Locate the cell with the specified text and output its (x, y) center coordinate. 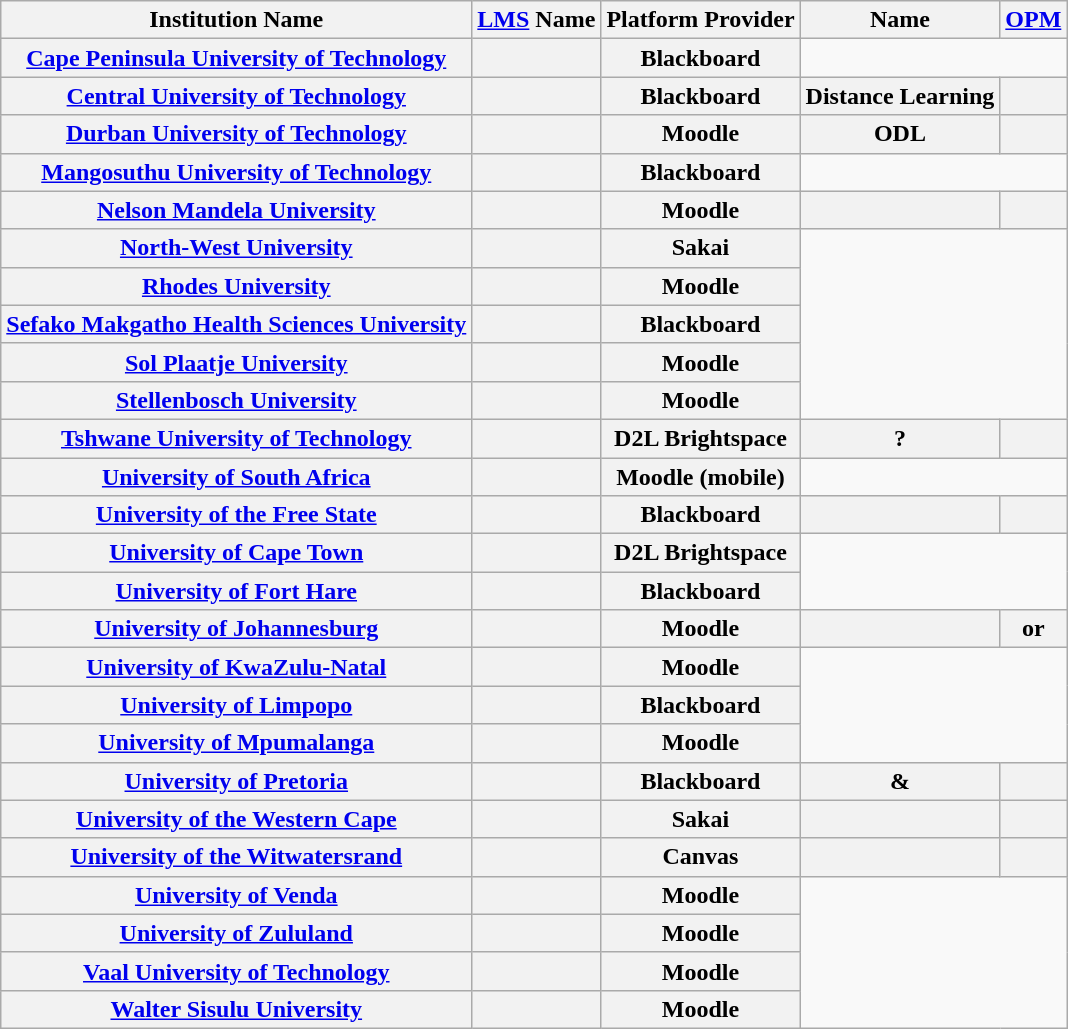
or (1034, 629)
? (900, 438)
Durban University of Technology (236, 134)
Walter Sisulu University (236, 1009)
University of Cape Town (236, 553)
University of Venda (236, 895)
University of Mpumalanga (236, 743)
Rhodes University (236, 286)
Sefako Makgatho Health Sciences University (236, 324)
Distance Learning (900, 96)
Sol Plaatje University (236, 362)
Central University of Technology (236, 96)
Nelson Mandela University (236, 210)
Mangosuthu University of Technology (236, 172)
ODL (900, 134)
University of KwaZulu-Natal (236, 667)
Cape Peninsula University of Technology (236, 58)
Vaal University of Technology (236, 971)
Stellenbosch University (236, 400)
University of Fort Hare (236, 591)
University of the Witwatersrand (236, 857)
University of South Africa (236, 477)
University of the Western Cape (236, 819)
Platform Provider (700, 20)
Moodle (mobile) (700, 477)
North-West University (236, 248)
Institution Name (236, 20)
University of the Free State (236, 515)
University of Zululand (236, 933)
University of Pretoria (236, 781)
University of Limpopo (236, 705)
OPM (1034, 20)
University of Johannesburg (236, 629)
Tshwane University of Technology (236, 438)
& (900, 781)
Canvas (700, 857)
Name (900, 20)
LMS Name (536, 20)
